Search for the cell housing the specified text and yield its [X, Y] center coordinate. 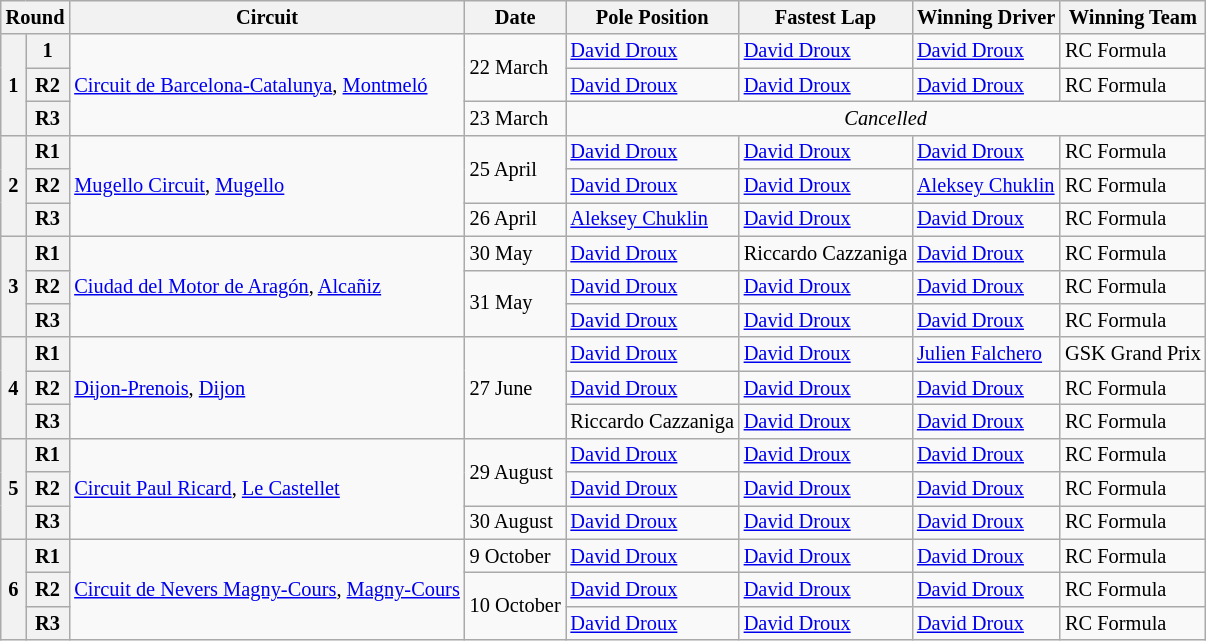
GSK Grand Prix [1133, 354]
23 March [516, 118]
4 [14, 388]
Round [36, 17]
30 August [516, 522]
2 [14, 186]
Circuit de Nevers Magny-Cours, Magny-Cours [266, 590]
Ciudad del Motor de Aragón, Alcañiz [266, 286]
5 [14, 488]
26 April [516, 219]
Date [516, 17]
Cancelled [886, 118]
25 April [516, 168]
Pole Position [652, 17]
Circuit Paul Ricard, Le Castellet [266, 488]
10 October [516, 606]
3 [14, 286]
27 June [516, 388]
6 [14, 590]
9 October [516, 556]
Circuit [266, 17]
30 May [516, 253]
Winning Driver [986, 17]
Winning Team [1133, 17]
Fastest Lap [826, 17]
22 March [516, 68]
Mugello Circuit, Mugello [266, 186]
29 August [516, 472]
Julien Falchero [986, 354]
Circuit de Barcelona-Catalunya, Montmeló [266, 84]
31 May [516, 304]
Dijon-Prenois, Dijon [266, 388]
